Determine the (x, y) coordinate at the center of the cell enclosing the given text.  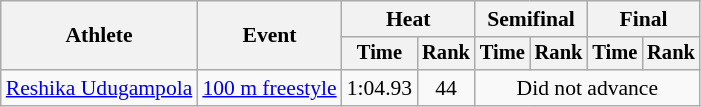
Event (269, 36)
Semifinal (531, 19)
Reshika Udugampola (100, 88)
44 (446, 88)
Heat (408, 19)
100 m freestyle (269, 88)
Final (643, 19)
Did not advance (588, 88)
1:04.93 (380, 88)
Athlete (100, 36)
